Extract the [X, Y] coordinate from the center of the cell holding the provided text.  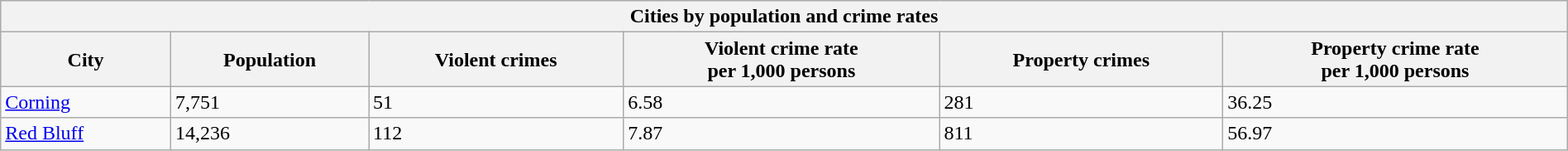
281 [1082, 102]
Red Bluff [86, 134]
56.97 [1396, 134]
Violent crime rateper 1,000 persons [782, 60]
Population [270, 60]
7.87 [782, 134]
Corning [86, 102]
Cities by population and crime rates [784, 17]
14,236 [270, 134]
Violent crimes [496, 60]
36.25 [1396, 102]
6.58 [782, 102]
Property crime rateper 1,000 persons [1396, 60]
811 [1082, 134]
City [86, 60]
112 [496, 134]
7,751 [270, 102]
51 [496, 102]
Property crimes [1082, 60]
